Locate the cell with the specified text and output its [X, Y] center coordinate. 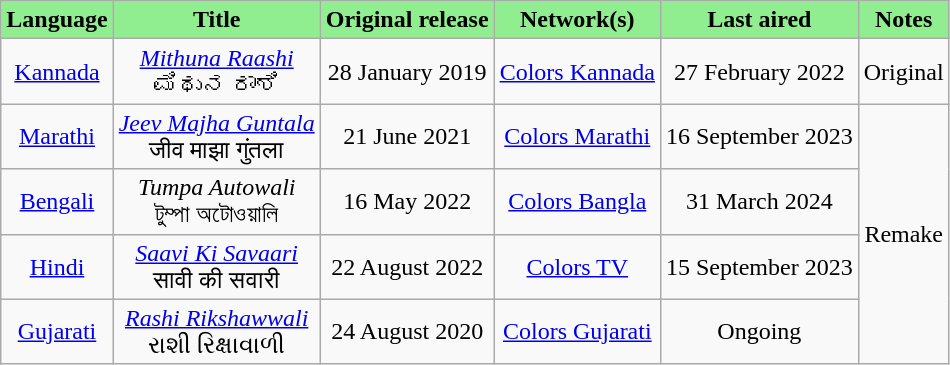
Colors TV [577, 266]
Marathi [57, 136]
Network(s) [577, 20]
16 September 2023 [759, 136]
16 May 2022 [407, 202]
Kannada [57, 72]
Jeev Majha Guntala जीव माझा गुंतला [216, 136]
15 September 2023 [759, 266]
Original [904, 72]
Original release [407, 20]
21 June 2021 [407, 136]
Rashi Rikshawwali રાશી રિક્ષાવાળી [216, 332]
Mithuna Raashi ಮಿಥುನ ರಾಶಿ [216, 72]
27 February 2022 [759, 72]
Title [216, 20]
Colors Marathi [577, 136]
28 January 2019 [407, 72]
24 August 2020 [407, 332]
Last aired [759, 20]
22 August 2022 [407, 266]
Notes [904, 20]
Saavi Ki Savaari सावी की सवारी [216, 266]
Gujarati [57, 332]
Colors Bangla [577, 202]
Ongoing [759, 332]
Tumpa Autowali টুম্পা অটোওয়ালি [216, 202]
Remake [904, 234]
Colors Gujarati [577, 332]
31 March 2024 [759, 202]
Bengali [57, 202]
Colors Kannada [577, 72]
Language [57, 20]
Hindi [57, 266]
